For the text-containing cell, return its midpoint in (X, Y) coordinate format. 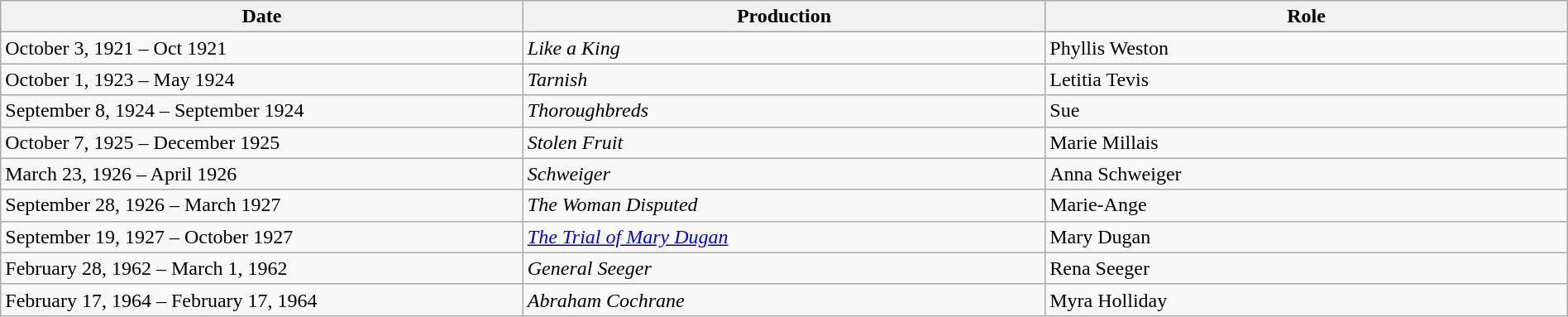
Thoroughbreds (784, 111)
The Trial of Mary Dugan (784, 237)
Like a King (784, 48)
March 23, 1926 – April 1926 (262, 174)
Marie Millais (1307, 142)
September 19, 1927 – October 1927 (262, 237)
Role (1307, 17)
September 8, 1924 – September 1924 (262, 111)
The Woman Disputed (784, 205)
September 28, 1926 – March 1927 (262, 205)
Marie-Ange (1307, 205)
October 7, 1925 – December 1925 (262, 142)
October 3, 1921 – Oct 1921 (262, 48)
Myra Holliday (1307, 300)
Stolen Fruit (784, 142)
General Seeger (784, 268)
Production (784, 17)
Mary Dugan (1307, 237)
Tarnish (784, 79)
Phyllis Weston (1307, 48)
Sue (1307, 111)
Letitia Tevis (1307, 79)
Rena Seeger (1307, 268)
February 28, 1962 – March 1, 1962 (262, 268)
Abraham Cochrane (784, 300)
Date (262, 17)
October 1, 1923 – May 1924 (262, 79)
February 17, 1964 – February 17, 1964 (262, 300)
Anna Schweiger (1307, 174)
Schweiger (784, 174)
